Locate the cell with the specified text and output its (x, y) center coordinate. 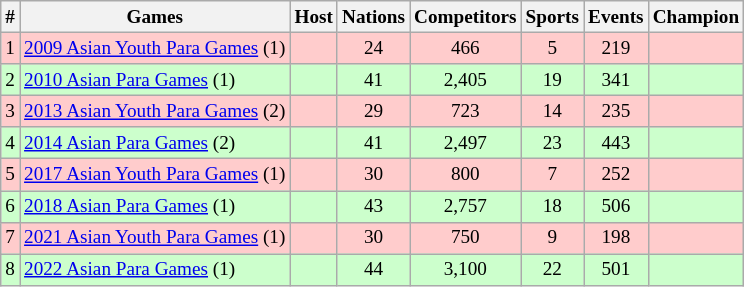
235 (616, 111)
Competitors (466, 17)
501 (616, 270)
2009 Asian Youth Para Games (1) (155, 48)
2022 Asian Para Games (1) (155, 270)
2 (10, 80)
2017 Asian Youth Para Games (1) (155, 175)
44 (373, 270)
198 (616, 238)
29 (373, 111)
8 (10, 270)
# (10, 17)
14 (552, 111)
24 (373, 48)
443 (616, 143)
341 (616, 80)
Nations (373, 17)
219 (616, 48)
3,100 (466, 270)
Events (616, 17)
Host (314, 17)
19 (552, 80)
3 (10, 111)
6 (10, 206)
2,405 (466, 80)
466 (466, 48)
Champion (696, 17)
1 (10, 48)
22 (552, 270)
43 (373, 206)
252 (616, 175)
2,497 (466, 143)
2018 Asian Para Games (1) (155, 206)
23 (552, 143)
2010 Asian Para Games (1) (155, 80)
18 (552, 206)
2,757 (466, 206)
2021 Asian Youth Para Games (1) (155, 238)
4 (10, 143)
750 (466, 238)
506 (616, 206)
2013 Asian Youth Para Games (2) (155, 111)
723 (466, 111)
Games (155, 17)
800 (466, 175)
Sports (552, 17)
2014 Asian Para Games (2) (155, 143)
9 (552, 238)
